For the text-containing cell, return its midpoint in (X, Y) coordinate format. 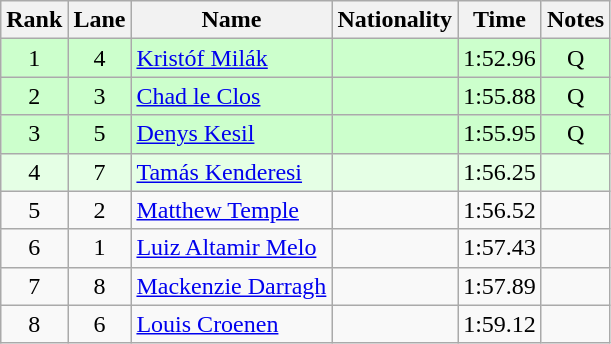
Time (500, 20)
Lane (100, 20)
Name (232, 20)
1:52.96 (500, 58)
1:57.89 (500, 286)
Mackenzie Darragh (232, 286)
Nationality (395, 20)
Chad le Clos (232, 96)
Denys Kesil (232, 134)
1:56.25 (500, 172)
1:55.88 (500, 96)
Notes (575, 20)
1:56.52 (500, 210)
1:55.95 (500, 134)
1:59.12 (500, 324)
Louis Croenen (232, 324)
1:57.43 (500, 248)
Rank (34, 20)
Kristóf Milák (232, 58)
Tamás Kenderesi (232, 172)
Matthew Temple (232, 210)
Luiz Altamir Melo (232, 248)
